For the text-containing cell, return its midpoint in [x, y] coordinate format. 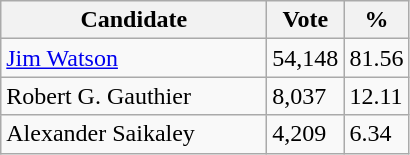
Jim Watson [134, 58]
Candidate [134, 20]
% [376, 20]
12.11 [376, 96]
8,037 [306, 96]
Alexander Saikaley [134, 134]
4,209 [306, 134]
54,148 [306, 58]
Vote [306, 20]
6.34 [376, 134]
Robert G. Gauthier [134, 96]
81.56 [376, 58]
